From the cell containing the given text, extract its center point as (x, y) coordinate. 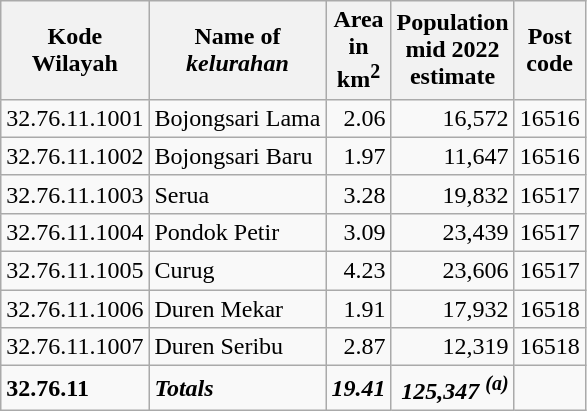
3.09 (358, 232)
2.06 (358, 118)
Area in km2 (358, 50)
23,439 (452, 232)
Duren Seribu (238, 347)
Duren Mekar (238, 309)
1.97 (358, 156)
4.23 (358, 271)
Kode Wilayah (75, 50)
12,319 (452, 347)
Name of kelurahan (238, 50)
32.76.11.1005 (75, 271)
Totals (238, 388)
32.76.11.1007 (75, 347)
3.28 (358, 194)
Bojongsari Lama (238, 118)
125,347 (a) (452, 388)
Populationmid 2022estimate (452, 50)
32.76.11.1002 (75, 156)
32.76.11.1004 (75, 232)
11,647 (452, 156)
Pondok Petir (238, 232)
16,572 (452, 118)
Postcode (550, 50)
1.91 (358, 309)
19,832 (452, 194)
23,606 (452, 271)
19.41 (358, 388)
17,932 (452, 309)
32.76.11.1006 (75, 309)
Bojongsari Baru (238, 156)
32.76.11.1003 (75, 194)
Serua (238, 194)
32.76.11.1001 (75, 118)
32.76.11 (75, 388)
2.87 (358, 347)
Curug (238, 271)
